Provide the (X, Y) coordinate of the cell's center where the given text is located.  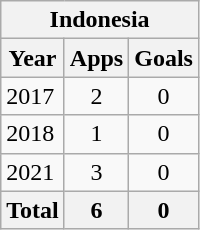
Goals (164, 58)
3 (96, 172)
Apps (96, 58)
Indonesia (100, 20)
6 (96, 210)
Year (33, 58)
2 (96, 96)
2021 (33, 172)
1 (96, 134)
Total (33, 210)
2017 (33, 96)
2018 (33, 134)
